Search for the cell housing the specified text and yield its [X, Y] center coordinate. 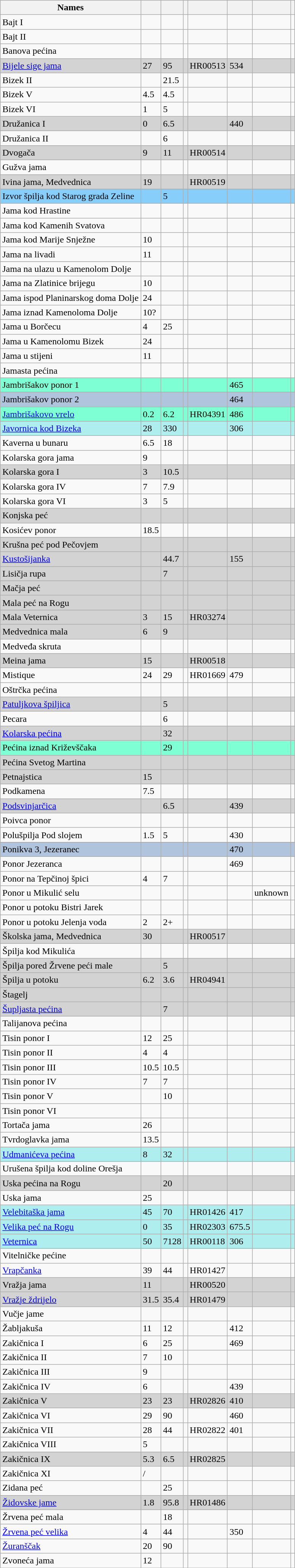
26 [151, 1125]
Velebitaška jama [71, 1212]
unknown [271, 893]
Tisin ponor II [71, 1052]
2 [151, 922]
Velika peć na Rogu [71, 1227]
Zakičnica VI [71, 1415]
Kolarska pećina [71, 733]
479 [240, 675]
8 [151, 1154]
Petnajstica [71, 777]
Jama kod Kamenih Svatova [71, 225]
7.9 [172, 487]
Kolarska gora IV [71, 487]
Jama ispod Planinarskog doma Dolje [71, 298]
Kaverna u bunaru [71, 443]
HR01427 [207, 1270]
Zakičnica III [71, 1372]
30 [151, 937]
Medveđa skruta [71, 646]
1.5 [151, 835]
21.5 [172, 80]
Kolarska gora jama [71, 458]
Jama kod Marije Snježne [71, 240]
Udmanićeva pećina [71, 1154]
44.7 [172, 559]
45 [151, 1212]
Kolarska gora VI [71, 501]
470 [240, 849]
Uska pećina na Rogu [71, 1183]
35 [172, 1227]
Bijele sige jama [71, 66]
Mačja peć [71, 588]
7.5 [151, 791]
Žrvena peć velika [71, 1531]
Žrvena peć mala [71, 1517]
Veternica [71, 1241]
Jama kod Hrastine [71, 211]
Mala Veternica [71, 617]
1 [151, 109]
HR00514 [207, 153]
Banova pećina [71, 51]
Špilja pored Žrvene peći male [71, 966]
HR00517 [207, 937]
155 [240, 559]
410 [240, 1401]
Zidana peć [71, 1488]
Pecara [71, 719]
330 [172, 429]
HR04941 [207, 980]
Ivina jama, Medvednica [71, 182]
Tvrdoglavka jama [71, 1140]
Kustošijanka [71, 559]
Bizek VI [71, 109]
Vrapčanka [71, 1270]
Židovske jame [71, 1502]
HR00118 [207, 1241]
486 [240, 414]
Mistique [71, 675]
Patuljkova špiljica [71, 704]
Kosićev ponor [71, 530]
HR02826 [207, 1401]
Tisin ponor V [71, 1096]
Tisin ponor III [71, 1067]
Zakičnica IV [71, 1386]
Vražja jama [71, 1285]
Meina jama [71, 661]
Tisin ponor I [71, 1038]
Pećina iznad Križevščaka [71, 748]
HR00513 [207, 66]
Jama na Zlatinice brijegu [71, 283]
Jambrišakov ponor 2 [71, 399]
Talijanova pećina [71, 1023]
Lisičja rupa [71, 574]
Špilja kod Mikulića [71, 951]
HR02825 [207, 1459]
Vučje jame [71, 1314]
Zakičnica XI [71, 1473]
Ponor u Mikulić selu [71, 893]
Poivca ponor [71, 820]
465 [240, 385]
Polušpilja Pod slojem [71, 835]
19 [151, 182]
Zakičnica II [71, 1358]
Mala peć na Rogu [71, 602]
1.8 [151, 1502]
Medvednica mala [71, 631]
Ponor na Tepčinoj špici [71, 878]
/ [151, 1473]
0.2 [151, 414]
5.3 [151, 1459]
Javornica kod Bizeka [71, 429]
Podkamena [71, 791]
HR02822 [207, 1430]
95 [172, 66]
Zakičnica VII [71, 1430]
Štagelj [71, 994]
7128 [172, 1241]
Tisin ponor VI [71, 1111]
460 [240, 1415]
Jama iznad Kamenoloma Dolje [71, 312]
95.8 [172, 1502]
Družanica I [71, 124]
39 [151, 1270]
417 [240, 1212]
464 [240, 399]
Ponor u potoku Jelenja voda [71, 922]
Zakičnica IX [71, 1459]
Jama na ulazu u Kamenolom Dolje [71, 269]
Urušena špilja kod doline Orešja [71, 1169]
Dvogača [71, 153]
430 [240, 835]
HR01426 [207, 1212]
Pećina Svetog Martina [71, 762]
18.5 [151, 530]
Jamasta pećina [71, 370]
Zakičnica VIII [71, 1444]
Uska jama [71, 1198]
Ponor Jezeranca [71, 864]
Bajt I [71, 22]
HR01486 [207, 1502]
Žuranščak [71, 1546]
Jama u Kamenolomu Bizek [71, 341]
10? [151, 312]
534 [240, 66]
Žabljakuša [71, 1328]
Krušna peć pod Pečovjem [71, 545]
Podsvinjarčica [71, 806]
Tortača jama [71, 1125]
Ponikva 3, Jezeranec [71, 849]
Oštrčka pećina [71, 690]
HR00518 [207, 661]
3.6 [172, 980]
Špilja u potoku [71, 980]
27 [151, 66]
HR04391 [207, 414]
13.5 [151, 1140]
2+ [172, 922]
Ponor u potoku Bistri Jarek [71, 908]
Šupljasta pećina [71, 1009]
401 [240, 1430]
Školska jama, Medvednica [71, 937]
70 [172, 1212]
Vitelničke pećine [71, 1256]
675.5 [240, 1227]
Tisin ponor IV [71, 1081]
Gužva jama [71, 167]
Jambrišakov ponor 1 [71, 385]
Jama na livadi [71, 254]
Družanica II [71, 138]
440 [240, 124]
Zvoneća jama [71, 1560]
Jama u stijeni [71, 356]
HR03274 [207, 617]
350 [240, 1531]
31.5 [151, 1299]
Zakičnica I [71, 1343]
Bajt II [71, 37]
Bizek II [71, 80]
Jama u Borčecu [71, 327]
HR00519 [207, 182]
HR01669 [207, 675]
Bizek V [71, 95]
HR02303 [207, 1227]
Vražje ždrijelo [71, 1299]
Jambrišakovo vrelo [71, 414]
412 [240, 1328]
Konjska peć [71, 516]
Izvor špilja kod Starog grada Zeline [71, 196]
Kolarska gora I [71, 472]
50 [151, 1241]
HR01479 [207, 1299]
Zakičnica V [71, 1401]
HR00520 [207, 1285]
Names [71, 8]
35.4 [172, 1299]
